For the text-containing cell, return its midpoint in (x, y) coordinate format. 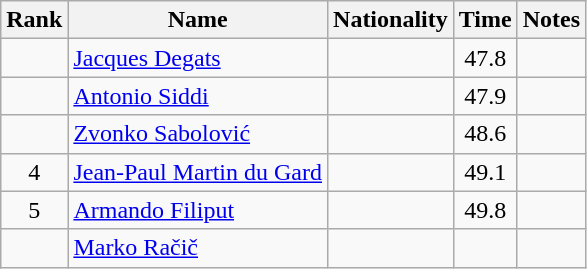
48.6 (485, 134)
Jean-Paul Martin du Gard (198, 172)
Time (485, 20)
49.8 (485, 210)
Armando Filiput (198, 210)
Antonio Siddi (198, 96)
Zvonko Sabolović (198, 134)
Marko Račič (198, 248)
Notes (551, 20)
Name (198, 20)
Nationality (391, 20)
47.9 (485, 96)
Rank (34, 20)
4 (34, 172)
47.8 (485, 58)
Jacques Degats (198, 58)
5 (34, 210)
49.1 (485, 172)
